Extract the (x, y) coordinate from the center of the cell holding the provided text.  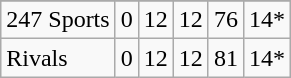
247 Sports (58, 20)
76 (226, 20)
81 (226, 58)
Rivals (58, 58)
